Find where the given text appears and provide that cell's center as (x, y) coordinate. 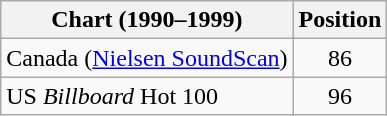
96 (340, 96)
Chart (1990–1999) (147, 20)
Position (340, 20)
US Billboard Hot 100 (147, 96)
86 (340, 58)
Canada (Nielsen SoundScan) (147, 58)
